Capture the cell that displays the provided text and extract its [X, Y] central coordinate. 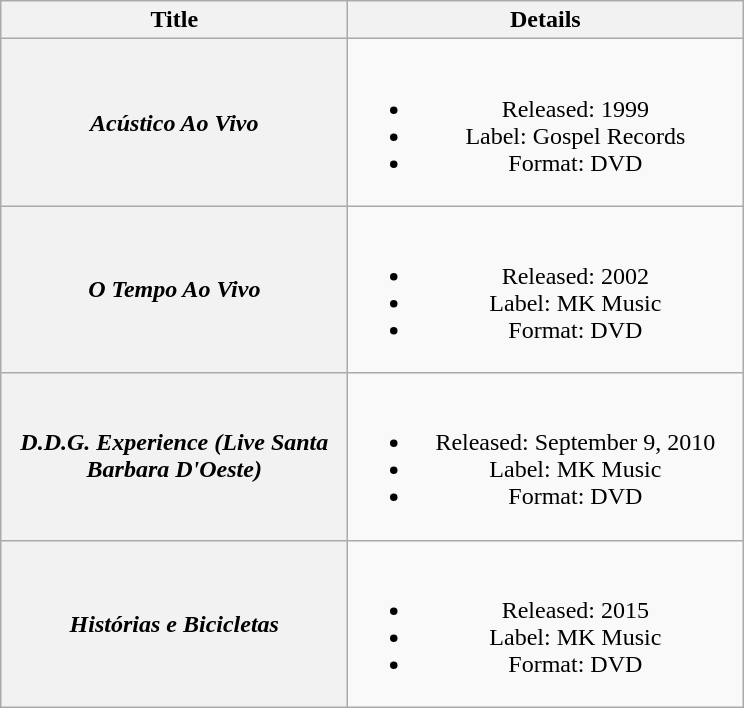
D.D.G. Experience (Live Santa Barbara D'Oeste) [174, 456]
Histórias e Bicicletas [174, 624]
Acústico Ao Vivo [174, 122]
Details [546, 20]
O Tempo Ao Vivo [174, 290]
Title [174, 20]
Released: 1999Label: Gospel RecordsFormat: DVD [546, 122]
Released: 2015Label: MK MusicFormat: DVD [546, 624]
Released: 2002Label: MK MusicFormat: DVD [546, 290]
Released: September 9, 2010Label: MK MusicFormat: DVD [546, 456]
